For the text-containing cell, return its midpoint in (x, y) coordinate format. 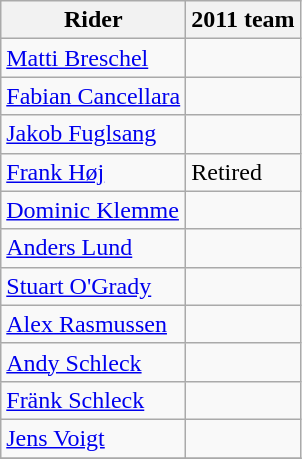
Fränk Schleck (94, 400)
Andy Schleck (94, 362)
Anders Lund (94, 248)
Rider (94, 20)
Matti Breschel (94, 58)
Jakob Fuglsang (94, 134)
2011 team (243, 20)
Retired (243, 172)
Jens Voigt (94, 438)
Frank Høj (94, 172)
Fabian Cancellara (94, 96)
Stuart O'Grady (94, 286)
Alex Rasmussen (94, 324)
Dominic Klemme (94, 210)
